Extract the (X, Y) coordinate from the center of the cell holding the provided text.  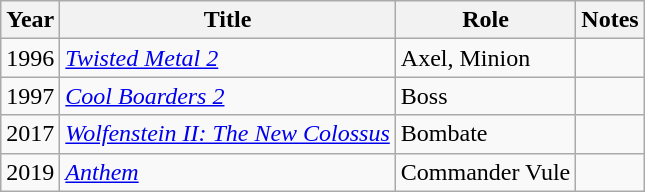
Bombate (485, 134)
Cool Boarders 2 (228, 96)
Twisted Metal 2 (228, 58)
Role (485, 20)
2019 (30, 172)
Year (30, 20)
Title (228, 20)
Commander Vule (485, 172)
1996 (30, 58)
2017 (30, 134)
Axel, Minion (485, 58)
Boss (485, 96)
Anthem (228, 172)
1997 (30, 96)
Notes (610, 20)
Wolfenstein II: The New Colossus (228, 134)
